Extract the [X, Y] coordinate from the center of the cell holding the provided text.  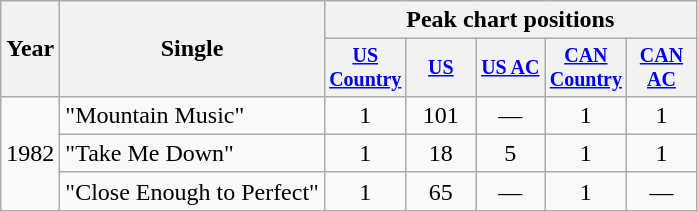
Year [30, 49]
CAN Country [586, 68]
"Close Enough to Perfect" [192, 191]
US [440, 68]
5 [510, 153]
CAN AC [662, 68]
US Country [365, 68]
"Take Me Down" [192, 153]
18 [440, 153]
US AC [510, 68]
101 [440, 115]
1982 [30, 153]
"Mountain Music" [192, 115]
65 [440, 191]
Single [192, 49]
Peak chart positions [510, 20]
